Detect which cell encompasses the target text, then output its [x, y] center coordinate. 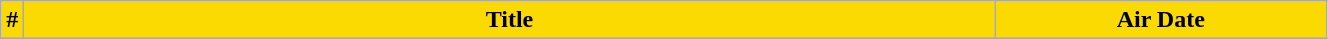
Air Date [1160, 20]
Title [510, 20]
# [12, 20]
